Determine the (x, y) coordinate at the center of the cell enclosing the given text.  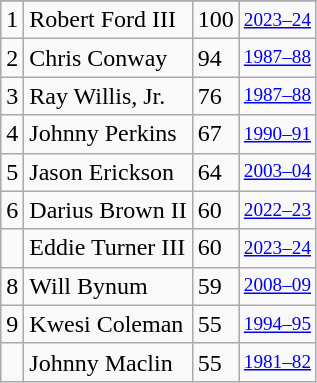
Johnny Perkins (108, 134)
2003–04 (277, 172)
2 (12, 58)
Eddie Turner III (108, 248)
1990–91 (277, 134)
1 (12, 20)
2008–09 (277, 286)
Robert Ford III (108, 20)
Jason Erickson (108, 172)
Darius Brown II (108, 210)
9 (12, 324)
Johnny Maclin (108, 362)
94 (216, 58)
Kwesi Coleman (108, 324)
1981–82 (277, 362)
Will Bynum (108, 286)
Ray Willis, Jr. (108, 96)
Chris Conway (108, 58)
1994–95 (277, 324)
8 (12, 286)
64 (216, 172)
67 (216, 134)
5 (12, 172)
4 (12, 134)
6 (12, 210)
100 (216, 20)
76 (216, 96)
59 (216, 286)
3 (12, 96)
2022–23 (277, 210)
